Locate the cell with the specified text and output its [X, Y] center coordinate. 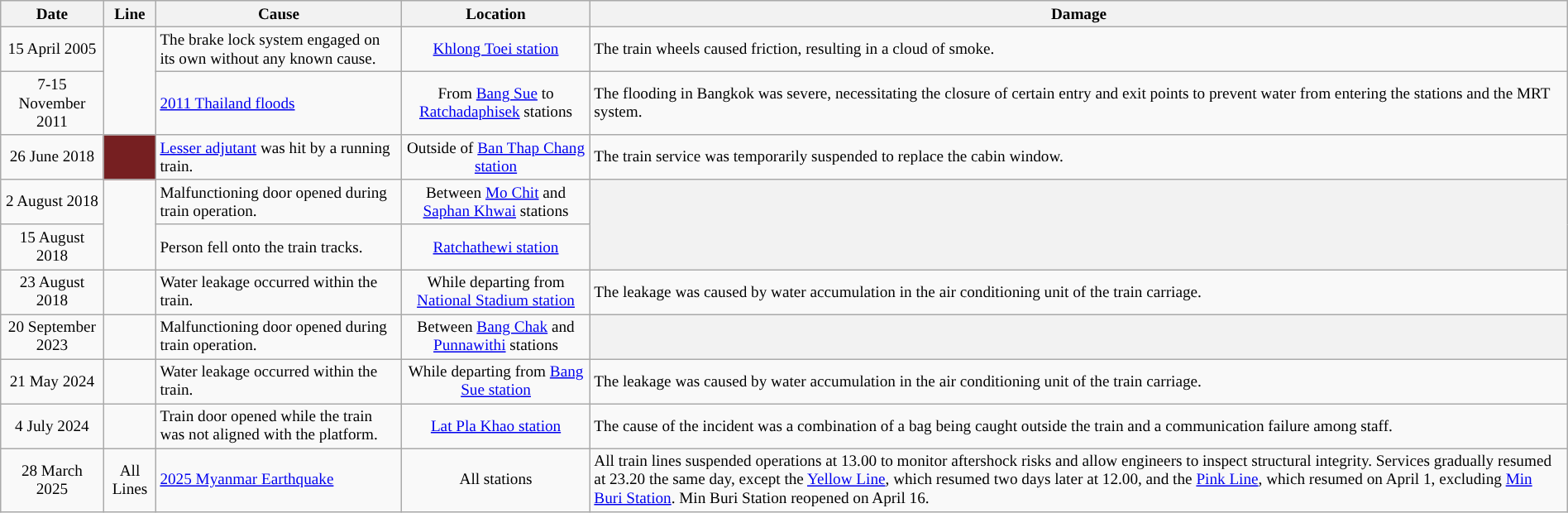
15 August 2018 [52, 247]
Lat Pla Khao station [496, 426]
Between Mo Chit and Saphan Khwai stations [496, 202]
Line [130, 14]
All stations [496, 480]
20 September 2023 [52, 337]
2 August 2018 [52, 202]
While departing from National Stadium station [496, 292]
Person fell onto the train tracks. [279, 247]
28 March 2025 [52, 480]
21 May 2024 [52, 381]
The cause of the incident was a combination of a bag being caught outside the train and a communication failure among staff. [1078, 426]
The train wheels caused friction, resulting in a cloud of smoke. [1078, 49]
Cause [279, 14]
The brake lock system engaged on its own without any known cause. [279, 49]
26 June 2018 [52, 157]
2025 Myanmar Earthquake [279, 480]
Lesser adjutant was hit by a running train. [279, 157]
Between Bang Chak and Punnawithi stations [496, 337]
Outside of Ban Thap Chang station [496, 157]
23 August 2018 [52, 292]
From Bang Sue to Ratchadaphisek stations [496, 104]
Date [52, 14]
Khlong Toei station [496, 49]
While departing from Bang Sue station [496, 381]
Train door opened while the train was not aligned with the platform. [279, 426]
4 July 2024 [52, 426]
All Lines [130, 480]
7-15 November 2011 [52, 104]
The train service was temporarily suspended to replace the cabin window. [1078, 157]
15 April 2005 [52, 49]
Location [496, 14]
Damage [1078, 14]
Ratchathewi station [496, 247]
2011 Thailand floods [279, 104]
